Scan for the cell matching the given text and deliver its [X, Y] coordinate at center. 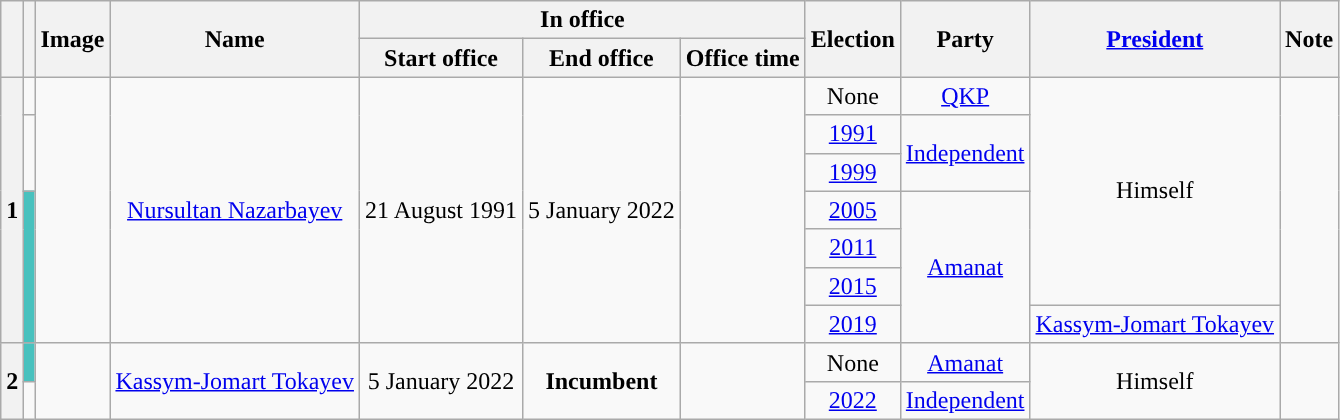
Nursultan Nazarbayev [235, 210]
President [1155, 39]
2011 [852, 248]
Election [852, 39]
In office [582, 20]
2005 [852, 210]
Party [965, 39]
2019 [852, 324]
2022 [852, 400]
1999 [852, 172]
Start office [440, 58]
Incumbent [602, 381]
Image [72, 39]
QKP [965, 96]
2 [12, 381]
Name [235, 39]
2015 [852, 286]
21 August 1991 [440, 210]
1 [12, 210]
Note [1310, 39]
1991 [852, 134]
Office time [742, 58]
End office [602, 58]
